Output the (x, y) coordinate of the center of the cell containing the given text.  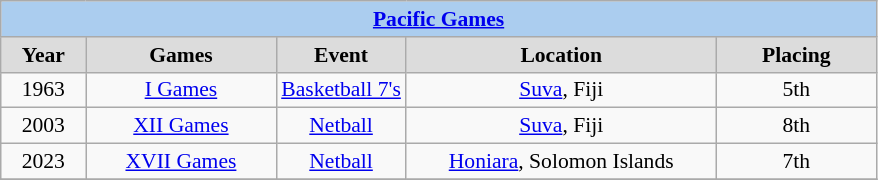
Location (561, 55)
I Games (181, 90)
Year (44, 55)
Event (341, 55)
8th (796, 126)
Honiara, Solomon Islands (561, 162)
Pacific Games (439, 19)
2003 (44, 126)
2023 (44, 162)
Placing (796, 55)
XVII Games (181, 162)
5th (796, 90)
Games (181, 55)
Basketball 7's (341, 90)
1963 (44, 90)
7th (796, 162)
XII Games (181, 126)
